Detect which cell encompasses the target text, then output its (X, Y) center coordinate. 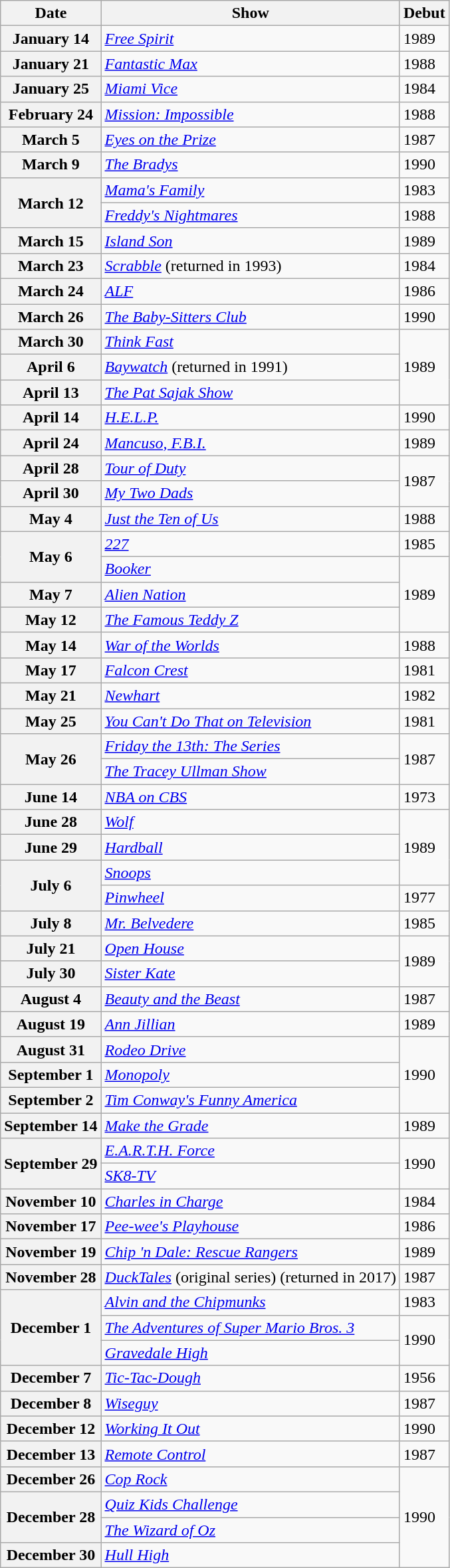
Mission: Impossible (250, 114)
Newhart (250, 695)
April 28 (51, 468)
May 12 (51, 620)
Wolf (250, 822)
September 14 (51, 1126)
May 6 (51, 557)
August 31 (51, 1049)
March 23 (51, 266)
May 14 (51, 645)
January 25 (51, 89)
Falcon Crest (250, 670)
1982 (424, 695)
Hull High (250, 1555)
Show (250, 13)
June 29 (51, 847)
Freddy's Nightmares (250, 215)
July 6 (51, 885)
Rodeo Drive (250, 1049)
SK8-TV (250, 1176)
June 28 (51, 822)
You Can't Do That on Television (250, 721)
November 19 (51, 1252)
E.A.R.T.H. Force (250, 1151)
September 1 (51, 1075)
March 5 (51, 139)
November 17 (51, 1227)
The Baby-Sitters Club (250, 317)
Just the Ten of Us (250, 519)
The Pat Sajak Show (250, 392)
War of the Worlds (250, 645)
Scrabble (returned in 1993) (250, 266)
The Bradys (250, 165)
December 7 (51, 1378)
Hardball (250, 847)
July 30 (51, 974)
Friday the 13th: The Series (250, 746)
July 21 (51, 948)
Mancuso, F.B.I. (250, 443)
September 29 (51, 1164)
Mr. Belvedere (250, 923)
Ann Jillian (250, 1024)
December 1 (51, 1328)
Monopoly (250, 1075)
Make the Grade (250, 1126)
December 13 (51, 1454)
March 24 (51, 291)
Wiseguy (250, 1403)
September 2 (51, 1100)
May 17 (51, 670)
November 28 (51, 1277)
Fantastic Max (250, 64)
Gravedale High (250, 1353)
Mama's Family (250, 190)
Snoops (250, 873)
March 26 (51, 317)
March 9 (51, 165)
Open House (250, 948)
H.E.L.P. (250, 418)
January 14 (51, 39)
Pinwheel (250, 898)
July 8 (51, 923)
The Wizard of Oz (250, 1529)
Eyes on the Prize (250, 139)
Alien Nation (250, 594)
April 14 (51, 418)
NBA on CBS (250, 797)
March 12 (51, 203)
April 30 (51, 493)
Tic-Tac-Dough (250, 1378)
April 24 (51, 443)
Booker (250, 569)
December 26 (51, 1479)
The Adventures of Super Mario Bros. 3 (250, 1328)
My Two Dads (250, 493)
The Tracey Ullman Show (250, 772)
August 19 (51, 1024)
August 4 (51, 999)
December 12 (51, 1429)
November 10 (51, 1201)
May 26 (51, 759)
Think Fast (250, 342)
May 4 (51, 519)
ALF (250, 291)
Tim Conway's Funny America (250, 1100)
May 21 (51, 695)
DuckTales (original series) (returned in 2017) (250, 1277)
Cop Rock (250, 1479)
Tour of Duty (250, 468)
Chip 'n Dale: Rescue Rangers (250, 1252)
May 25 (51, 721)
Pee-wee's Playhouse (250, 1227)
The Famous Teddy Z (250, 620)
Beauty and the Beast (250, 999)
1973 (424, 797)
1956 (424, 1378)
Island Son (250, 240)
227 (250, 544)
Alvin and the Chipmunks (250, 1302)
Quiz Kids Challenge (250, 1504)
January 21 (51, 64)
June 14 (51, 797)
December 8 (51, 1403)
Charles in Charge (250, 1201)
March 30 (51, 342)
May 7 (51, 594)
Miami Vice (250, 89)
Remote Control (250, 1454)
Date (51, 13)
April 6 (51, 367)
Baywatch (returned in 1991) (250, 367)
Working It Out (250, 1429)
Free Spirit (250, 39)
February 24 (51, 114)
Debut (424, 13)
April 13 (51, 392)
1977 (424, 898)
December 28 (51, 1517)
Sister Kate (250, 974)
December 30 (51, 1555)
March 15 (51, 240)
